Provide the (X, Y) coordinate of the cell's center where the given text is located.  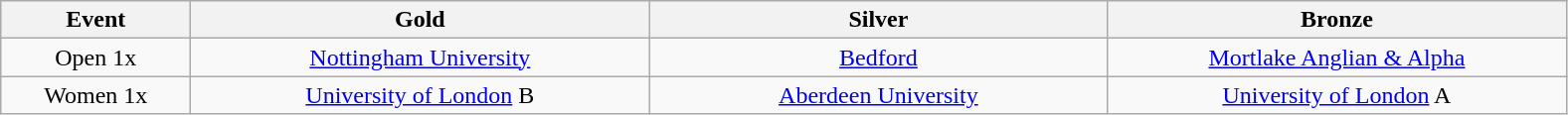
University of London B (420, 95)
Gold (420, 20)
Aberdeen University (879, 95)
Bedford (879, 57)
Open 1x (95, 57)
Silver (879, 20)
Event (95, 20)
Mortlake Anglian & Alpha (1336, 57)
Nottingham University (420, 57)
Women 1x (95, 95)
Bronze (1336, 20)
University of London A (1336, 95)
